Identify which cell holds the provided text, then report its (X, Y) central coordinate. 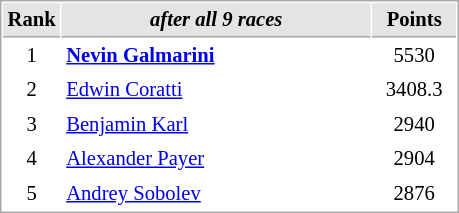
Nevin Galmarini (216, 56)
5530 (414, 56)
Benjamin Karl (216, 124)
2 (32, 90)
4 (32, 158)
Andrey Sobolev (216, 194)
2876 (414, 194)
3 (32, 124)
Edwin Coratti (216, 90)
after all 9 races (216, 20)
3408.3 (414, 90)
1 (32, 56)
5 (32, 194)
2904 (414, 158)
2940 (414, 124)
Rank (32, 20)
Points (414, 20)
Alexander Payer (216, 158)
